Determine the [x, y] coordinate at the center of the cell enclosing the given text.  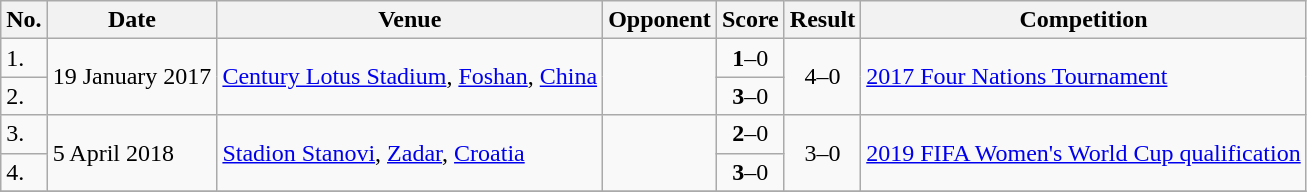
Opponent [660, 20]
1. [24, 58]
Score [750, 20]
Century Lotus Stadium, Foshan, China [410, 77]
Stadion Stanovi, Zadar, Croatia [410, 153]
No. [24, 20]
2019 FIFA Women's World Cup qualification [1084, 153]
3. [24, 134]
4–0 [822, 77]
2. [24, 96]
4. [24, 172]
Competition [1084, 20]
1–0 [750, 58]
Venue [410, 20]
2017 Four Nations Tournament [1084, 77]
2–0 [750, 134]
Date [132, 20]
5 April 2018 [132, 153]
Result [822, 20]
19 January 2017 [132, 77]
